Identify which cell holds the provided text, then report its (x, y) central coordinate. 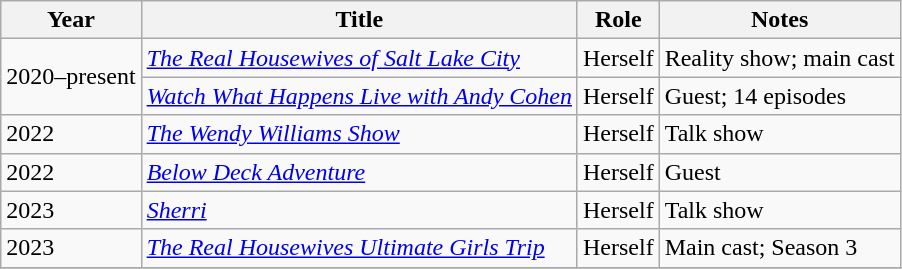
Reality show; main cast (780, 58)
2020–present (71, 77)
Below Deck Adventure (359, 172)
The Real Housewives of Salt Lake City (359, 58)
Role (618, 20)
Title (359, 20)
Notes (780, 20)
Watch What Happens Live with Andy Cohen (359, 96)
Guest; 14 episodes (780, 96)
The Real Housewives Ultimate Girls Trip (359, 248)
Guest (780, 172)
The Wendy Williams Show (359, 134)
Sherri (359, 210)
Main cast; Season 3 (780, 248)
Year (71, 20)
